Pinpoint the cell where the given text exists, returning its [x, y] midpoint coordinate. 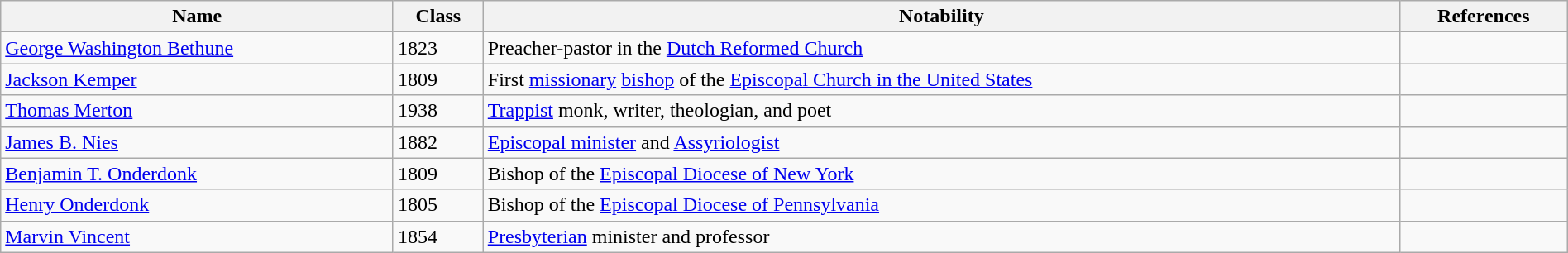
Marvin Vincent [197, 236]
Episcopal minister and Assyriologist [941, 142]
George Washington Bethune [197, 48]
James B. Nies [197, 142]
Notability [941, 17]
Benjamin T. Onderdonk [197, 174]
1805 [438, 205]
References [1484, 17]
Name [197, 17]
1854 [438, 236]
Thomas Merton [197, 111]
Bishop of the Episcopal Diocese of Pennsylvania [941, 205]
Jackson Kemper [197, 79]
Henry Onderdonk [197, 205]
Bishop of the Episcopal Diocese of New York [941, 174]
1882 [438, 142]
Trappist monk, writer, theologian, and poet [941, 111]
1823 [438, 48]
Class [438, 17]
Preacher-pastor in the Dutch Reformed Church [941, 48]
Presbyterian minister and professor [941, 236]
1938 [438, 111]
First missionary bishop of the Episcopal Church in the United States [941, 79]
